Search for the cell housing the specified text and yield its (X, Y) center coordinate. 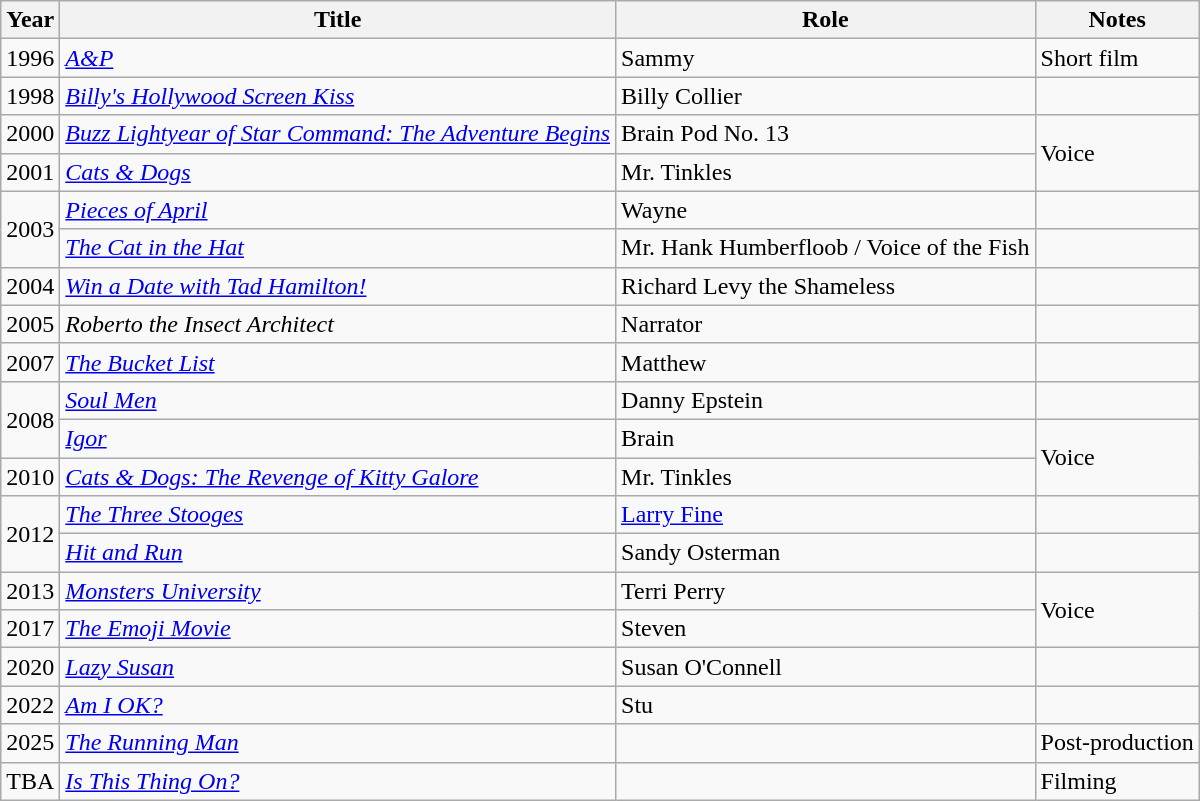
1998 (30, 96)
The Cat in the Hat (338, 248)
Billy Collier (826, 96)
Stu (826, 705)
Pieces of April (338, 210)
Year (30, 20)
Sammy (826, 58)
Mr. Hank Humberfloob / Voice of the Fish (826, 248)
2022 (30, 705)
Brain Pod No. 13 (826, 134)
The Bucket List (338, 362)
Wayne (826, 210)
2012 (30, 534)
The Three Stooges (338, 515)
2005 (30, 324)
TBA (30, 781)
2025 (30, 743)
2020 (30, 667)
2017 (30, 629)
Narrator (826, 324)
Richard Levy the Shameless (826, 286)
Danny Epstein (826, 400)
Win a Date with Tad Hamilton! (338, 286)
Notes (1117, 20)
Am I OK? (338, 705)
Cats & Dogs (338, 172)
Title (338, 20)
2001 (30, 172)
Sandy Osterman (826, 553)
2000 (30, 134)
Monsters University (338, 591)
Billy's Hollywood Screen Kiss (338, 96)
Terri Perry (826, 591)
2007 (30, 362)
Matthew (826, 362)
Filming (1117, 781)
Roberto the Insect Architect (338, 324)
Steven (826, 629)
Susan O'Connell (826, 667)
The Running Man (338, 743)
Larry Fine (826, 515)
Cats & Dogs: The Revenge of Kitty Galore (338, 477)
Post-production (1117, 743)
Igor (338, 438)
Is This Thing On? (338, 781)
Lazy Susan (338, 667)
2003 (30, 229)
Brain (826, 438)
2004 (30, 286)
Role (826, 20)
Short film (1117, 58)
1996 (30, 58)
2008 (30, 419)
2010 (30, 477)
Soul Men (338, 400)
2013 (30, 591)
Buzz Lightyear of Star Command: The Adventure Begins (338, 134)
Hit and Run (338, 553)
The Emoji Movie (338, 629)
A&P (338, 58)
